Find where the given text appears and provide that cell's center as [x, y] coordinate. 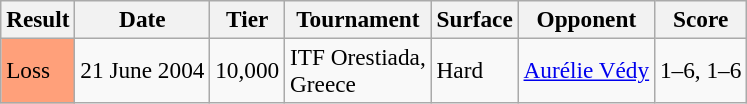
Opponent [586, 19]
Hard [474, 70]
Result [38, 19]
Aurélie Védy [586, 70]
1–6, 1–6 [701, 70]
Loss [38, 70]
Score [701, 19]
ITF Orestiada, Greece [358, 70]
10,000 [248, 70]
Date [142, 19]
Surface [474, 19]
Tier [248, 19]
21 June 2004 [142, 70]
Tournament [358, 19]
